Search for the cell housing the specified text and yield its (X, Y) center coordinate. 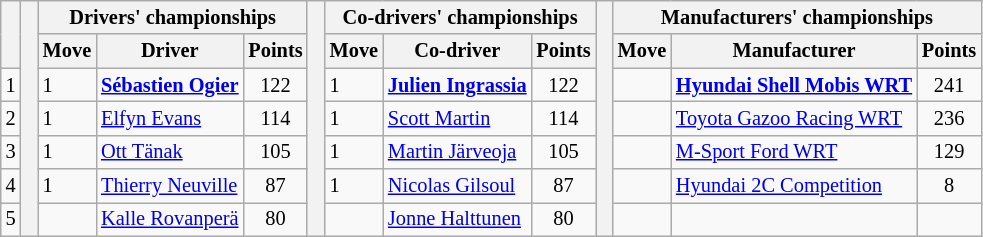
5 (11, 219)
3 (11, 152)
236 (949, 118)
Nicolas Gilsoul (457, 186)
Co-drivers' championships (460, 17)
Sébastien Ogier (170, 85)
Thierry Neuville (170, 186)
8 (949, 186)
Manufacturer (794, 51)
4 (11, 186)
Ott Tänak (170, 152)
Hyundai 2C Competition (794, 186)
241 (949, 85)
Driver (170, 51)
Kalle Rovanperä (170, 219)
Jonne Halttunen (457, 219)
Co-driver (457, 51)
2 (11, 118)
Drivers' championships (173, 17)
Hyundai Shell Mobis WRT (794, 85)
Manufacturers' championships (797, 17)
Martin Järveoja (457, 152)
129 (949, 152)
Toyota Gazoo Racing WRT (794, 118)
Julien Ingrassia (457, 85)
Elfyn Evans (170, 118)
M-Sport Ford WRT (794, 152)
Scott Martin (457, 118)
